From the cell containing the given text, extract its center point as (x, y) coordinate. 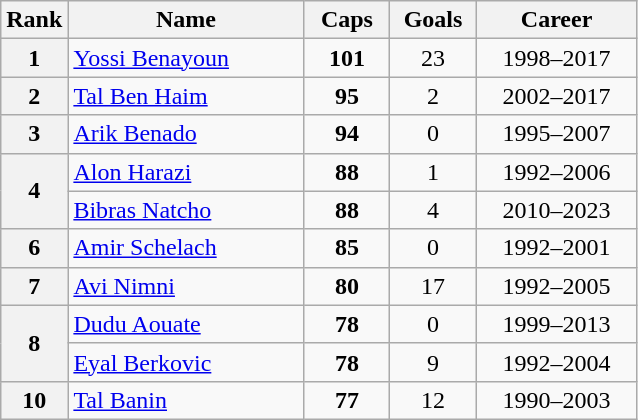
85 (347, 248)
Tal Banin (186, 400)
Alon Harazi (186, 172)
Arik Benado (186, 134)
Bibras Natcho (186, 210)
1992–2006 (556, 172)
1992–2004 (556, 362)
Goals (433, 20)
95 (347, 96)
Dudu Aouate (186, 324)
1990–2003 (556, 400)
94 (347, 134)
Amir Schelach (186, 248)
Rank (34, 20)
17 (433, 286)
80 (347, 286)
1992–2005 (556, 286)
1998–2017 (556, 58)
77 (347, 400)
6 (34, 248)
10 (34, 400)
8 (34, 343)
Yossi Benayoun (186, 58)
23 (433, 58)
1992–2001 (556, 248)
Caps (347, 20)
Avi Nimni (186, 286)
2002–2017 (556, 96)
Eyal Berkovic (186, 362)
Career (556, 20)
Tal Ben Haim (186, 96)
7 (34, 286)
1999–2013 (556, 324)
9 (433, 362)
101 (347, 58)
12 (433, 400)
Name (186, 20)
3 (34, 134)
1995–2007 (556, 134)
2010–2023 (556, 210)
